For the text-containing cell, return its midpoint in [X, Y] coordinate format. 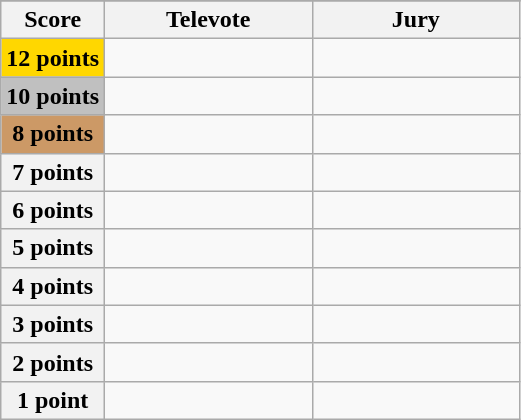
Score [53, 20]
7 points [53, 172]
2 points [53, 362]
Televote [209, 20]
3 points [53, 324]
Jury [416, 20]
6 points [53, 210]
10 points [53, 96]
8 points [53, 134]
5 points [53, 248]
4 points [53, 286]
1 point [53, 400]
12 points [53, 58]
